For the text-containing cell, return its midpoint in (x, y) coordinate format. 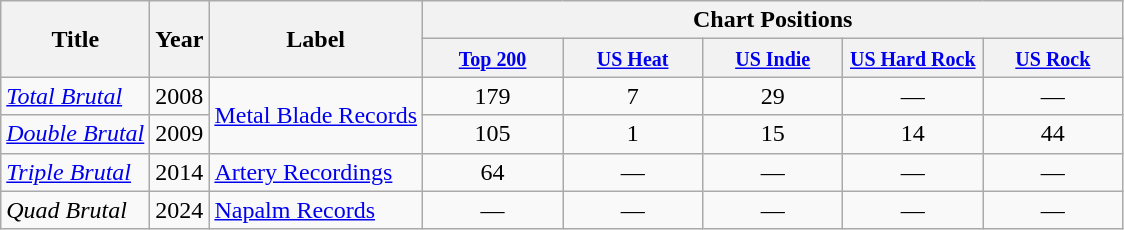
Title (76, 39)
Label (316, 39)
29 (773, 96)
Year (180, 39)
Chart Positions (773, 20)
Total Brutal (76, 96)
15 (773, 134)
1 (633, 134)
44 (1053, 134)
2009 (180, 134)
Top 200 (493, 58)
Double Brutal (76, 134)
2014 (180, 172)
Napalm Records (316, 210)
14 (913, 134)
2024 (180, 210)
US Rock (1053, 58)
105 (493, 134)
US Hard Rock (913, 58)
179 (493, 96)
US Indie (773, 58)
Artery Recordings (316, 172)
Quad Brutal (76, 210)
Metal Blade Records (316, 115)
Triple Brutal (76, 172)
64 (493, 172)
US Heat (633, 58)
7 (633, 96)
2008 (180, 96)
